Provide the (X, Y) coordinate of the cell's center where the given text is located.  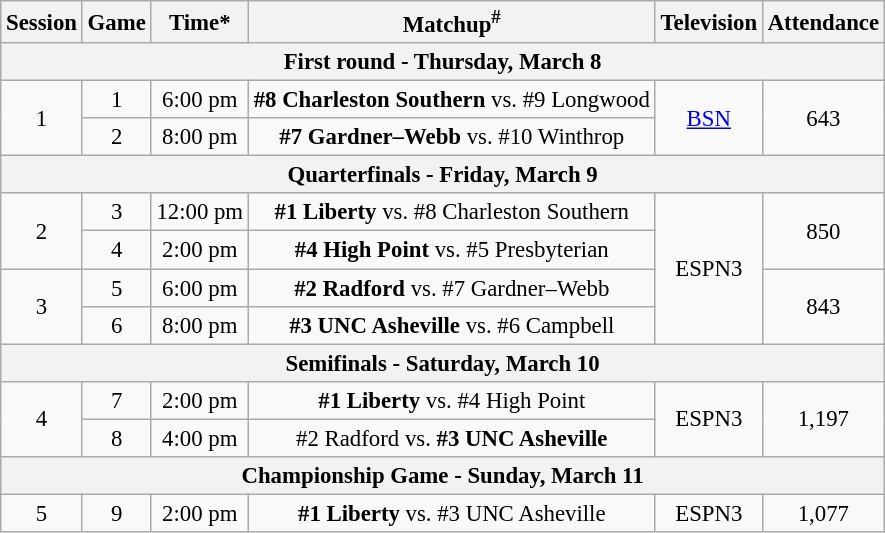
#3 UNC Asheville vs. #6 Campbell (452, 325)
843 (823, 306)
#2 Radford vs. #7 Gardner–Webb (452, 288)
Semifinals - Saturday, March 10 (443, 363)
1,077 (823, 513)
#7 Gardner–Webb vs. #10 Winthrop (452, 137)
Session (42, 22)
Championship Game - Sunday, March 11 (443, 476)
850 (823, 232)
12:00 pm (200, 213)
#1 Liberty vs. #3 UNC Asheville (452, 513)
Television (708, 22)
#1 Liberty vs. #4 High Point (452, 400)
First round - Thursday, March 8 (443, 62)
Attendance (823, 22)
6 (116, 325)
Quarterfinals - Friday, March 9 (443, 175)
#2 Radford vs. #3 UNC Asheville (452, 438)
4:00 pm (200, 438)
7 (116, 400)
#1 Liberty vs. #8 Charleston Southern (452, 213)
Game (116, 22)
BSN (708, 118)
Time* (200, 22)
#8 Charleston Southern vs. #9 Longwood (452, 100)
9 (116, 513)
8 (116, 438)
#4 High Point vs. #5 Presbyterian (452, 250)
Matchup# (452, 22)
1,197 (823, 418)
643 (823, 118)
